Return [x, y] of the center of cell containing provided text 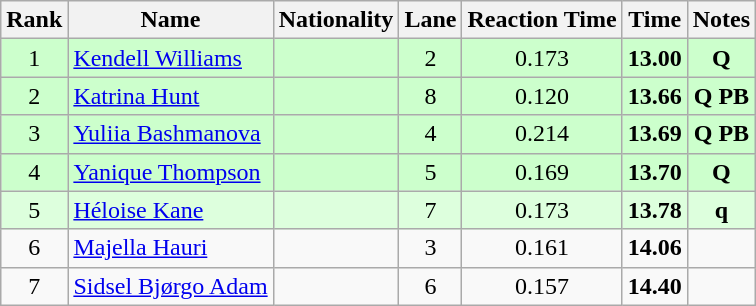
Yanique Thompson [170, 172]
14.40 [654, 286]
0.214 [542, 134]
q [721, 210]
Time [654, 20]
Rank [34, 20]
13.70 [654, 172]
14.06 [654, 248]
Name [170, 20]
1 [34, 58]
Katrina Hunt [170, 96]
Majella Hauri [170, 248]
Lane [430, 20]
13.69 [654, 134]
13.78 [654, 210]
Héloise Kane [170, 210]
13.00 [654, 58]
Notes [721, 20]
0.161 [542, 248]
8 [430, 96]
Sidsel Bjørgo Adam [170, 286]
13.66 [654, 96]
Nationality [336, 20]
0.169 [542, 172]
Reaction Time [542, 20]
0.120 [542, 96]
Yuliia Bashmanova [170, 134]
0.157 [542, 286]
Kendell Williams [170, 58]
